Capture the cell that displays the provided text and extract its [X, Y] central coordinate. 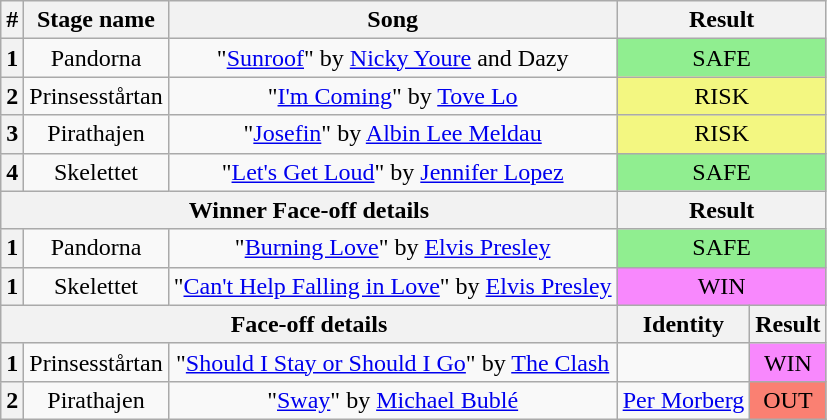
"Josefin" by Albin Lee Meldau [392, 134]
Identity [684, 324]
"Let's Get Loud" by Jennifer Lopez [392, 172]
Winner Face-off details [309, 210]
Stage name [96, 20]
"Can't Help Falling in Love" by Elvis Presley [392, 286]
"Sunroof" by Nicky Youre and Dazy [392, 58]
"Should I Stay or Should I Go" by The Clash [392, 362]
# [12, 20]
"Burning Love" by Elvis Presley [392, 248]
"I'm Coming" by Tove Lo [392, 96]
OUT [788, 400]
3 [12, 134]
Per Morberg [684, 400]
"Sway" by Michael Bublé [392, 400]
Song [392, 20]
4 [12, 172]
Face-off details [309, 324]
